Identify which cell holds the provided text, then report its (x, y) central coordinate. 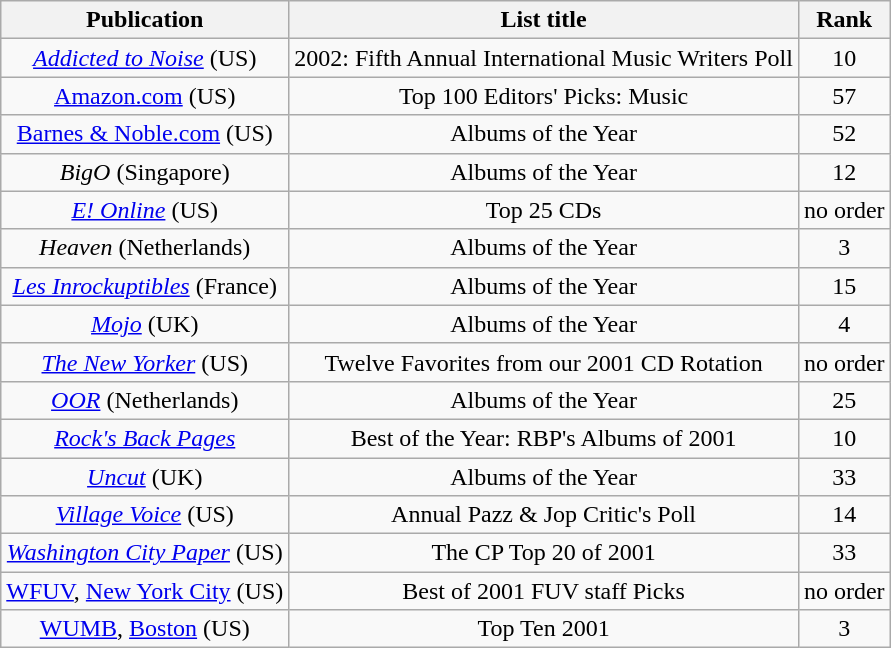
57 (844, 96)
Rank (844, 20)
The CP Top 20 of 2001 (544, 553)
List title (544, 20)
WFUV, New York City (US) (145, 591)
Les Inrockuptibles (France) (145, 286)
14 (844, 515)
4 (844, 324)
52 (844, 134)
Amazon.com (US) (145, 96)
E! Online (US) (145, 210)
25 (844, 400)
Publication (145, 20)
WUMB, Boston (US) (145, 629)
Annual Pazz & Jop Critic's Poll (544, 515)
Best of 2001 FUV staff Picks (544, 591)
OOR (Netherlands) (145, 400)
Top 100 Editors' Picks: Music (544, 96)
Twelve Favorites from our 2001 CD Rotation (544, 362)
Mojo (UK) (145, 324)
Washington City Paper (US) (145, 553)
BigO (Singapore) (145, 172)
Uncut (UK) (145, 477)
Top 25 CDs (544, 210)
Village Voice (US) (145, 515)
Best of the Year: RBP's Albums of 2001 (544, 438)
Rock's Back Pages (145, 438)
12 (844, 172)
Barnes & Noble.com (US) (145, 134)
Top Ten 2001 (544, 629)
Heaven (Netherlands) (145, 248)
15 (844, 286)
Addicted to Noise (US) (145, 58)
The New Yorker (US) (145, 362)
2002: Fifth Annual International Music Writers Poll (544, 58)
